Return [x, y] of the center of cell containing provided text 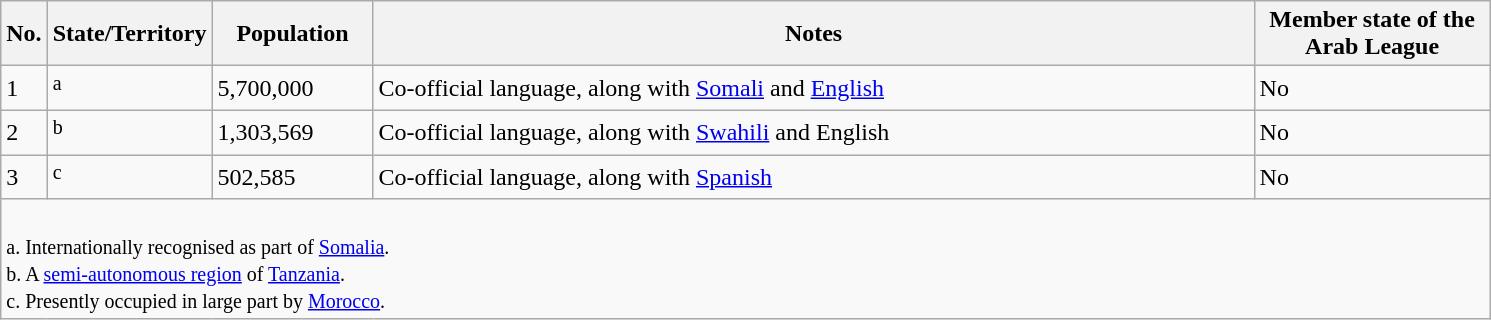
a. Internationally recognised as part of Somalia.b. A semi-autonomous region of Tanzania.c. Presently occupied in large part by Morocco. [746, 258]
3 [24, 178]
5,700,000 [292, 88]
1,303,569 [292, 132]
a [130, 88]
1 [24, 88]
Population [292, 34]
No. [24, 34]
State/Territory [130, 34]
b [130, 132]
Co-official language, along with Somali and English [814, 88]
Co-official language, along with Swahili and English [814, 132]
2 [24, 132]
c [130, 178]
Member state of the Arab League [1372, 34]
502,585 [292, 178]
Co-official language, along with Spanish [814, 178]
Notes [814, 34]
